Determine the [X, Y] coordinate at the center of the cell enclosing the given text.  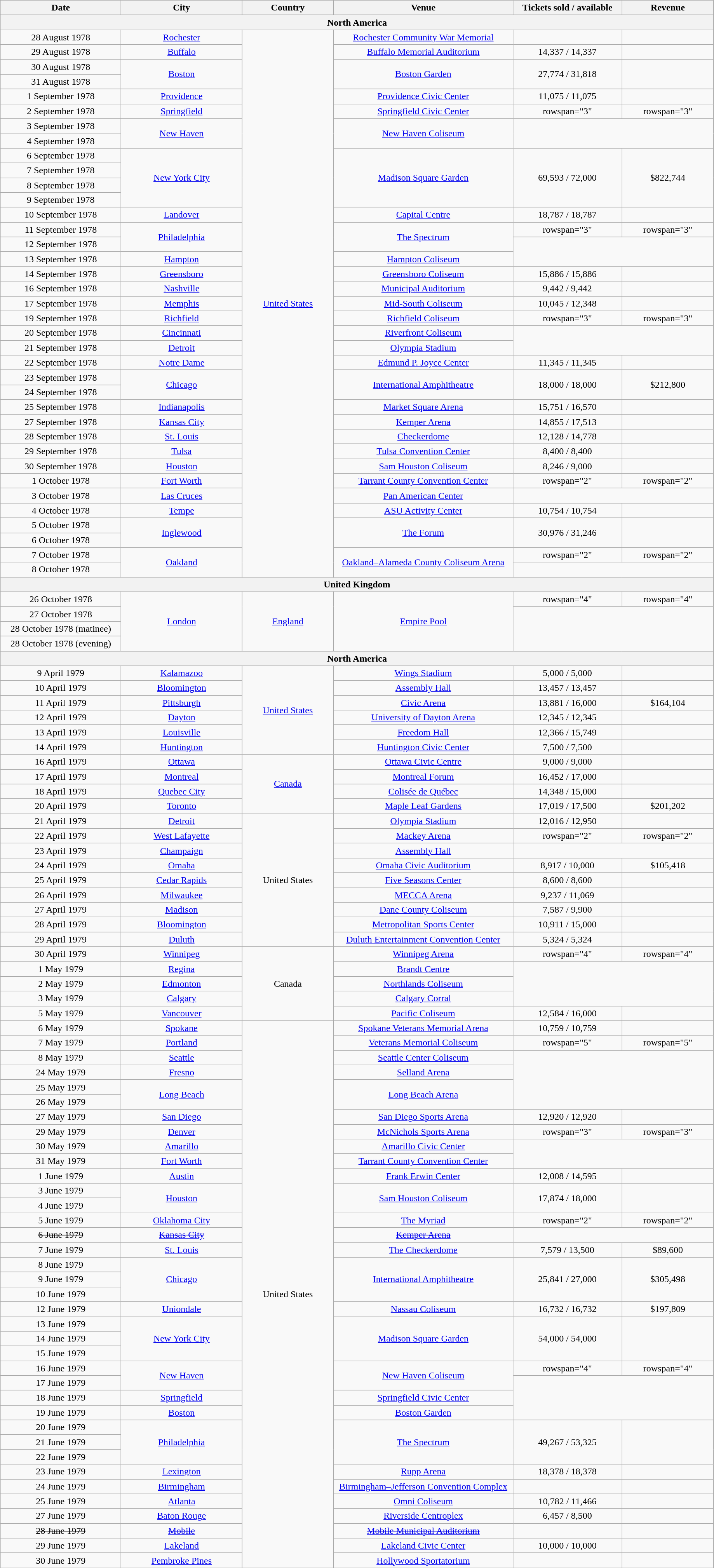
Dayton [182, 718]
Mobile Municipal Auditorium [423, 1531]
12,345 / 12,345 [567, 718]
26 October 1978 [61, 599]
Baton Rouge [182, 1516]
21 June 1979 [61, 1442]
Montreal [182, 777]
Louisville [182, 732]
30 May 1979 [61, 1146]
9 September 1978 [61, 200]
28 April 1979 [61, 925]
10 September 1978 [61, 215]
30 August 1978 [61, 67]
18,378 / 18,378 [567, 1472]
Ottawa [182, 762]
10,782 / 11,466 [567, 1501]
5 October 1978 [61, 525]
12,584 / 16,000 [567, 1013]
Nashville [182, 289]
Hampton Coliseum [423, 259]
28 September 1978 [61, 437]
Lakeland [182, 1545]
Madison [182, 910]
12,008 / 14,595 [567, 1176]
Omaha Civic Auditorium [423, 865]
$201,202 [668, 806]
10,911 / 15,000 [567, 925]
Landover [182, 215]
$197,809 [668, 1309]
8,600 / 8,600 [567, 880]
$164,104 [668, 703]
Hollywood Sportatorium [423, 1560]
5,000 / 5,000 [567, 673]
Municipal Auditorium [423, 289]
United Kingdom [357, 584]
11,075 / 11,075 [567, 96]
Frank Erwin Center [423, 1176]
Colisée de Québec [423, 791]
26 April 1979 [61, 895]
Rupp Arena [423, 1472]
Dane County Coliseum [423, 910]
4 October 1978 [61, 510]
Northlands Coliseum [423, 984]
Country [288, 8]
Vancouver [182, 1013]
1 June 1979 [61, 1176]
12 June 1979 [61, 1309]
Nassau Coliseum [423, 1309]
Checkerdome [423, 437]
Denver [182, 1132]
30 June 1979 [61, 1560]
Mackey Arena [423, 836]
1 October 1978 [61, 481]
8,400 / 8,400 [567, 451]
The Checkerdome [423, 1250]
12 April 1979 [61, 718]
Pan American Center [423, 496]
Providence Civic Center [423, 96]
Duluth Entertainment Convention Center [423, 939]
Richfield [182, 318]
21 September 1978 [61, 348]
Mid-South Coliseum [423, 303]
7,587 / 9,900 [567, 910]
30 April 1979 [61, 954]
28 August 1978 [61, 37]
9 June 1979 [61, 1279]
12,128 / 14,778 [567, 437]
$89,600 [668, 1250]
Omni Coliseum [423, 1501]
Champaign [182, 850]
Five Seasons Center [423, 880]
18 June 1979 [61, 1398]
Winnipeg [182, 954]
19 June 1979 [61, 1413]
10,045 / 12,348 [567, 303]
17 April 1979 [61, 777]
Providence [182, 96]
6 September 1978 [61, 155]
13 June 1979 [61, 1324]
Spokane Veterans Memorial Arena [423, 1028]
12,366 / 15,749 [567, 732]
Lakeland Civic Center [423, 1545]
29 September 1978 [61, 451]
Greensboro Coliseum [423, 274]
14,337 / 14,337 [567, 52]
14 September 1978 [61, 274]
5 June 1979 [61, 1220]
17,874 / 18,000 [567, 1198]
$822,744 [668, 178]
6 October 1978 [61, 540]
Austin [182, 1176]
Duluth [182, 939]
Pembroke Pines [182, 1560]
24 April 1979 [61, 865]
Riverside Centroplex [423, 1516]
Buffalo Memorial Auditorium [423, 52]
27 June 1979 [61, 1516]
27 September 1978 [61, 422]
Spokane [182, 1028]
Civic Arena [423, 703]
Fresno [182, 1072]
Tulsa [182, 451]
30,976 / 31,246 [567, 533]
3 May 1979 [61, 998]
28 June 1979 [61, 1531]
Rochester Community War Memorial [423, 37]
14,348 / 15,000 [567, 791]
Milwaukee [182, 895]
13 September 1978 [61, 259]
Amarillo [182, 1146]
Memphis [182, 303]
Pittsburgh [182, 703]
10 April 1979 [61, 688]
Veterans Memorial Coliseum [423, 1043]
18,787 / 18,787 [567, 215]
12 September 1978 [61, 244]
19 September 1978 [61, 318]
Richfield Coliseum [423, 318]
18 April 1979 [61, 791]
25 June 1979 [61, 1501]
Metropolitan Sports Center [423, 925]
22 June 1979 [61, 1457]
7 October 1978 [61, 555]
9,442 / 9,442 [567, 289]
Capital Centre [423, 215]
10 June 1979 [61, 1294]
27 April 1979 [61, 910]
Kalamazoo [182, 673]
University of Dayton Arena [423, 718]
13,881 / 16,000 [567, 703]
The Myriad [423, 1220]
20 June 1979 [61, 1427]
Calgary Corral [423, 998]
22 September 1978 [61, 362]
Oklahoma City [182, 1220]
Inglewood [182, 533]
25 April 1979 [61, 880]
London [182, 621]
Amarillo Civic Center [423, 1146]
1 May 1979 [61, 969]
14 April 1979 [61, 747]
Quebec City [182, 791]
9,000 / 9,000 [567, 762]
San Diego [182, 1117]
7 June 1979 [61, 1250]
8,246 / 9,000 [567, 466]
24 May 1979 [61, 1072]
12,016 / 12,950 [567, 821]
Edmonton [182, 984]
5 May 1979 [61, 1013]
Long Beach [182, 1094]
29 June 1979 [61, 1545]
Maple Leaf Gardens [423, 806]
4 September 1978 [61, 141]
8,917 / 10,000 [567, 865]
City [182, 8]
6,457 / 8,500 [567, 1516]
1 September 1978 [61, 96]
30 September 1978 [61, 466]
25 September 1978 [61, 407]
Rochester [182, 37]
McNichols Sports Arena [423, 1132]
Winnipeg Arena [423, 954]
23 June 1979 [61, 1472]
4 June 1979 [61, 1206]
69,593 / 72,000 [567, 178]
West Lafayette [182, 836]
10,000 / 10,000 [567, 1545]
Indianapolis [182, 407]
Tempe [182, 510]
Greensboro [182, 274]
Ottawa Civic Centre [423, 762]
29 May 1979 [61, 1132]
Hampton [182, 259]
29 April 1979 [61, 939]
11 April 1979 [61, 703]
2 September 1978 [61, 111]
Edmund P. Joyce Center [423, 362]
Venue [423, 8]
8 September 1978 [61, 185]
Huntington [182, 747]
27 October 1978 [61, 614]
Tickets sold / available [567, 8]
15,886 / 15,886 [567, 274]
Huntington Civic Center [423, 747]
$105,418 [668, 865]
Long Beach Arena [423, 1094]
14 June 1979 [61, 1338]
Birmingham–Jefferson Convention Complex [423, 1486]
22 April 1979 [61, 836]
Buffalo [182, 52]
12,920 / 12,920 [567, 1117]
24 June 1979 [61, 1486]
11 September 1978 [61, 230]
Tulsa Convention Center [423, 451]
7,579 / 13,500 [567, 1250]
11,345 / 11,345 [567, 362]
20 April 1979 [61, 806]
9,237 / 11,069 [567, 895]
Regina [182, 969]
Seattle [182, 1058]
14,855 / 17,513 [567, 422]
23 September 1978 [61, 377]
Atlanta [182, 1501]
Calgary [182, 998]
Mobile [182, 1531]
10,759 / 10,759 [567, 1028]
29 August 1978 [61, 52]
17 September 1978 [61, 303]
16 April 1979 [61, 762]
Notre Dame [182, 362]
25,841 / 27,000 [567, 1279]
8 May 1979 [61, 1058]
MECCA Arena [423, 895]
ASU Activity Center [423, 510]
7 May 1979 [61, 1043]
Market Square Arena [423, 407]
7,500 / 7,500 [567, 747]
25 May 1979 [61, 1087]
Cincinnati [182, 333]
3 September 1978 [61, 126]
5,324 / 5,324 [567, 939]
10,754 / 10,754 [567, 510]
15 June 1979 [61, 1353]
Portland [182, 1043]
31 August 1978 [61, 82]
Freedom Hall [423, 732]
27,774 / 31,818 [567, 74]
The Forum [423, 533]
16,452 / 17,000 [567, 777]
8 October 1978 [61, 570]
Date [61, 8]
26 May 1979 [61, 1102]
3 October 1978 [61, 496]
Riverfront Coliseum [423, 333]
England [288, 621]
28 October 1978 (evening) [61, 643]
23 April 1979 [61, 850]
8 June 1979 [61, 1265]
San Diego Sports Arena [423, 1117]
Montreal Forum [423, 777]
17 June 1979 [61, 1383]
Wings Stadium [423, 673]
Oakland–Alameda County Coliseum Arena [423, 562]
Lexington [182, 1472]
Cedar Rapids [182, 880]
Omaha [182, 865]
$305,498 [668, 1279]
Las Cruces [182, 496]
Pacific Coliseum [423, 1013]
20 September 1978 [61, 333]
Oakland [182, 562]
21 April 1979 [61, 821]
9 April 1979 [61, 673]
6 June 1979 [61, 1235]
2 May 1979 [61, 984]
$212,800 [668, 385]
Toronto [182, 806]
17,019 / 17,500 [567, 806]
15,751 / 16,570 [567, 407]
7 September 1978 [61, 170]
28 October 1978 (matinee) [61, 629]
27 May 1979 [61, 1117]
16 June 1979 [61, 1368]
16 September 1978 [61, 289]
Empire Pool [423, 621]
Uniondale [182, 1309]
Seattle Center Coliseum [423, 1058]
Selland Arena [423, 1072]
13,457 / 13,457 [567, 688]
13 April 1979 [61, 732]
54,000 / 54,000 [567, 1338]
Revenue [668, 8]
Birmingham [182, 1486]
18,000 / 18,000 [567, 385]
3 June 1979 [61, 1191]
16,732 / 16,732 [567, 1309]
24 September 1978 [61, 392]
Brandt Centre [423, 969]
6 May 1979 [61, 1028]
49,267 / 53,325 [567, 1442]
31 May 1979 [61, 1161]
